Locate the cell with the specified text and output its (X, Y) center coordinate. 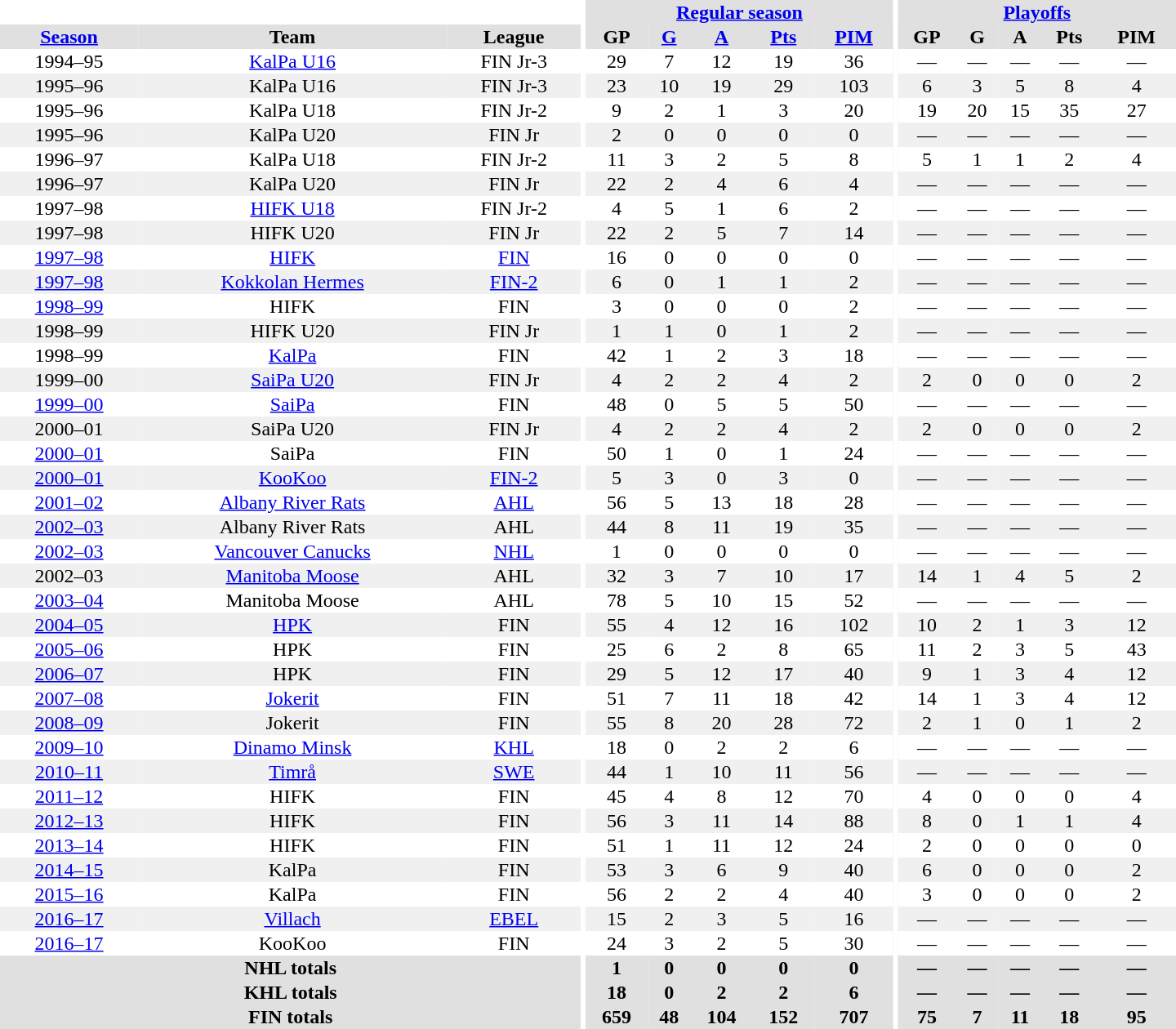
72 (854, 723)
30 (854, 943)
NHL totals (291, 968)
53 (617, 870)
HIFK U18 (292, 208)
43 (1137, 649)
75 (928, 1017)
SWE (514, 772)
KHL totals (291, 992)
Kokkolan Hermes (292, 282)
Vancouver Canucks (292, 551)
95 (1137, 1017)
65 (854, 649)
2011–12 (69, 796)
2003–04 (69, 600)
70 (854, 796)
78 (617, 600)
EBEL (514, 919)
Dinamo Minsk (292, 747)
659 (617, 1017)
2001–02 (69, 502)
2006–07 (69, 674)
152 (783, 1017)
13 (722, 502)
23 (617, 86)
45 (617, 796)
2013–14 (69, 845)
2012–13 (69, 821)
League (514, 37)
2009–10 (69, 747)
FIN totals (291, 1017)
2015–16 (69, 894)
102 (854, 625)
2007–08 (69, 698)
25 (617, 649)
2004–05 (69, 625)
NHL (514, 551)
36 (854, 61)
Season (69, 37)
Regular season (740, 12)
Villach (292, 919)
Team (292, 37)
103 (854, 86)
52 (854, 600)
32 (617, 576)
2014–15 (69, 870)
Timrå (292, 772)
KHL (514, 747)
2005–06 (69, 649)
707 (854, 1017)
27 (1137, 110)
1994–95 (69, 61)
88 (854, 821)
Playoffs (1037, 12)
2010–11 (69, 772)
104 (722, 1017)
2008–09 (69, 723)
